Return the [x, y] coordinate for the center point of the cell that contains the specified text.  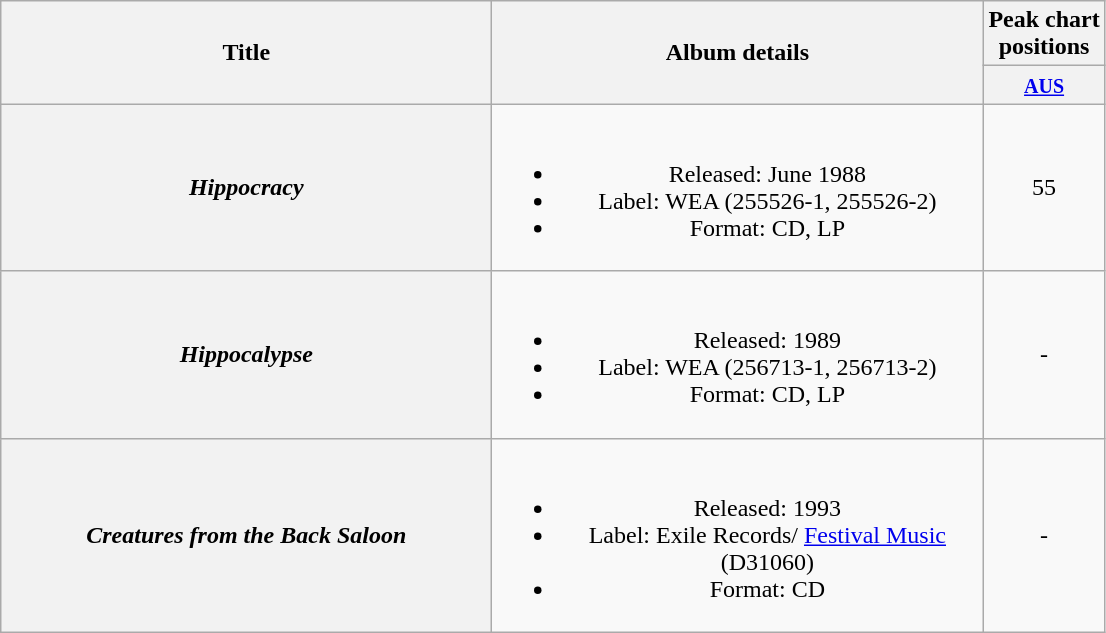
Hippocracy [246, 188]
Creatures from the Back Saloon [246, 535]
Peak chartpositions [1044, 34]
Hippocalypse [246, 354]
Released: 1993Label: Exile Records/ Festival Music (D31060)Format: CD [738, 535]
Album details [738, 52]
Released: 1989Label: WEA (256713-1, 256713-2)Format: CD, LP [738, 354]
AUS [1044, 85]
Title [246, 52]
55 [1044, 188]
Released: June 1988Label: WEA (255526-1, 255526-2)Format: CD, LP [738, 188]
